Determine the (x, y) coordinate at the center of the cell enclosing the given text.  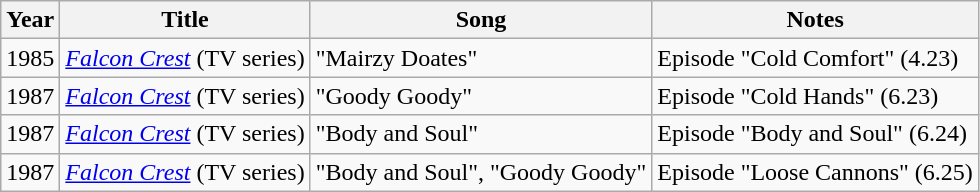
"Body and Soul" (481, 134)
Episode "Loose Cannons" (6.25) (816, 172)
Episode "Cold Comfort" (4.23) (816, 58)
Song (481, 20)
"Body and Soul", "Goody Goody" (481, 172)
Episode "Cold Hands" (6.23) (816, 96)
Episode "Body and Soul" (6.24) (816, 134)
"Mairzy Doates" (481, 58)
Title (185, 20)
"Goody Goody" (481, 96)
Notes (816, 20)
1985 (30, 58)
Year (30, 20)
